Provide the [x, y] coordinate of the cell's center where the given text is located.  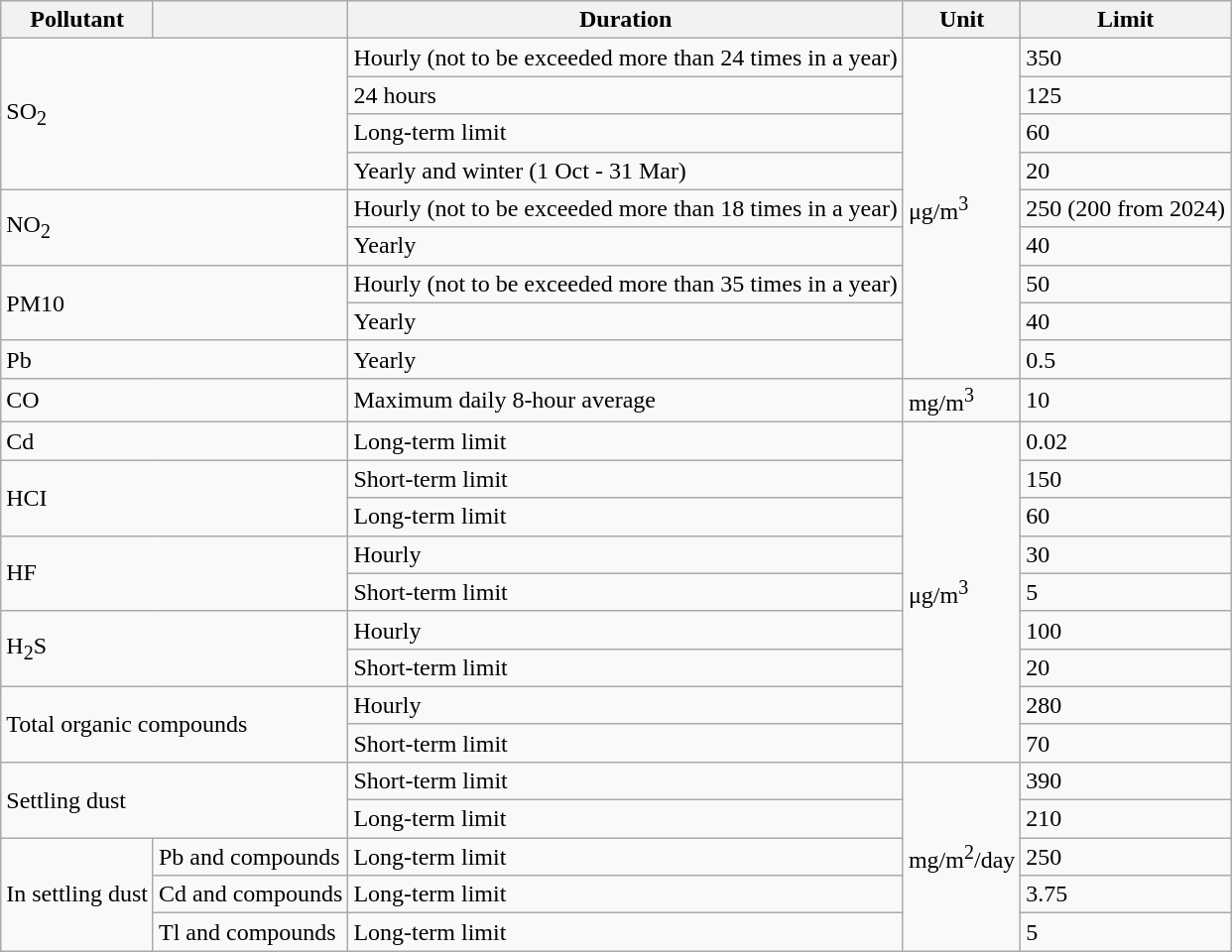
SO2 [175, 114]
250 [1126, 857]
PM10 [175, 302]
Cd [175, 441]
100 [1126, 630]
Hourly (not to be exceeded more than 24 times in a year) [626, 58]
Limit [1126, 20]
Total organic compounds [175, 724]
30 [1126, 554]
CO [175, 401]
H2S [175, 649]
150 [1126, 479]
50 [1126, 284]
125 [1126, 95]
Hourly (not to be exceeded more than 18 times in a year) [626, 208]
10 [1126, 401]
24 hours [626, 95]
Yearly and winter (1 Oct - 31 Mar) [626, 171]
HF [175, 573]
Hourly (not to be exceeded more than 35 times in a year) [626, 284]
Tl and compounds [250, 932]
280 [1126, 705]
0.5 [1126, 359]
390 [1126, 780]
350 [1126, 58]
Duration [626, 20]
70 [1126, 743]
In settling dust [77, 894]
Unit [961, 20]
0.02 [1126, 441]
3.75 [1126, 894]
Pb [175, 359]
Settling dust [175, 799]
Cd and compounds [250, 894]
210 [1126, 819]
250 (200 from 2024) [1126, 208]
Maximum daily 8-hour average [626, 401]
Pb and compounds [250, 857]
mg/m3 [961, 401]
HCI [175, 498]
mg/m2/day [961, 856]
NO2 [175, 227]
Pollutant [77, 20]
